Extract the (X, Y) coordinate from the center of the cell holding the provided text.  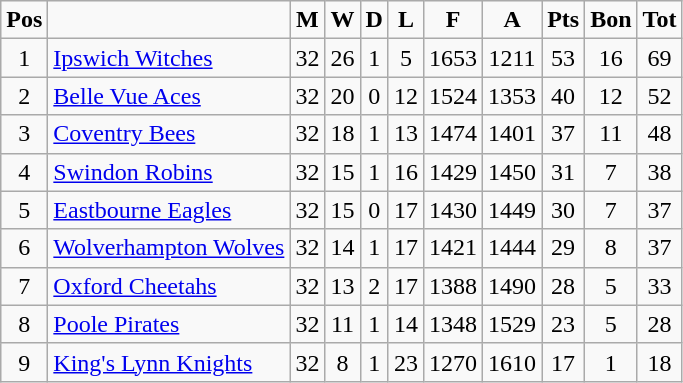
26 (342, 58)
30 (564, 210)
Pos (24, 20)
Belle Vue Aces (169, 96)
Pts (564, 20)
Tot (660, 20)
53 (564, 58)
1653 (452, 58)
29 (564, 248)
1490 (512, 286)
King's Lynn Knights (169, 362)
1401 (512, 134)
1474 (452, 134)
1430 (452, 210)
W (342, 20)
69 (660, 58)
9 (24, 362)
Ipswich Witches (169, 58)
Coventry Bees (169, 134)
3 (24, 134)
6 (24, 248)
31 (564, 172)
L (406, 20)
Poole Pirates (169, 324)
38 (660, 172)
1421 (452, 248)
4 (24, 172)
40 (564, 96)
1348 (452, 324)
1270 (452, 362)
1211 (512, 58)
1529 (512, 324)
48 (660, 134)
1353 (512, 96)
1449 (512, 210)
1429 (452, 172)
1444 (512, 248)
M (308, 20)
Wolverhampton Wolves (169, 248)
D (374, 20)
1388 (452, 286)
1610 (512, 362)
52 (660, 96)
Bon (611, 20)
1450 (512, 172)
F (452, 20)
Oxford Cheetahs (169, 286)
A (512, 20)
1524 (452, 96)
Eastbourne Eagles (169, 210)
33 (660, 286)
Swindon Robins (169, 172)
20 (342, 96)
